Output the [X, Y] coordinate of the center of the cell containing the given text.  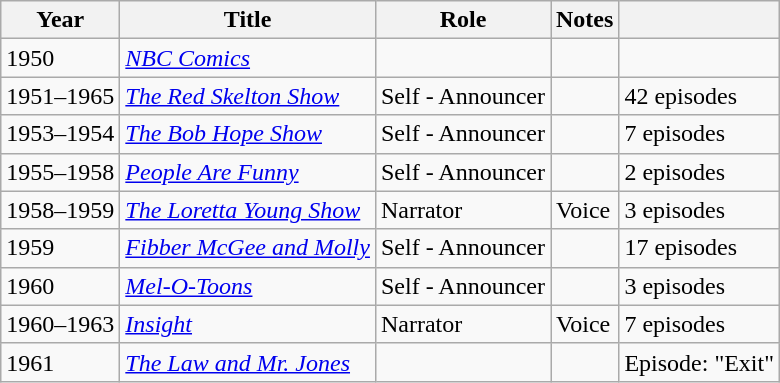
1953–1954 [60, 134]
1955–1958 [60, 172]
17 episodes [700, 248]
1960–1963 [60, 324]
1958–1959 [60, 210]
Year [60, 20]
2 episodes [700, 172]
1960 [60, 286]
1959 [60, 248]
Notes [584, 20]
Insight [248, 324]
Mel-O-Toons [248, 286]
Episode: "Exit" [700, 362]
Fibber McGee and Molly [248, 248]
1950 [60, 58]
The Law and Mr. Jones [248, 362]
The Loretta Young Show [248, 210]
People Are Funny [248, 172]
1951–1965 [60, 96]
Role [462, 20]
NBC Comics [248, 58]
The Red Skelton Show [248, 96]
Title [248, 20]
The Bob Hope Show [248, 134]
42 episodes [700, 96]
1961 [60, 362]
